Find where the given text appears and provide that cell's center as (x, y) coordinate. 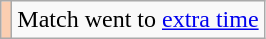
Match went to extra time (138, 20)
